Determine the (x, y) coordinate at the center of the cell enclosing the given text.  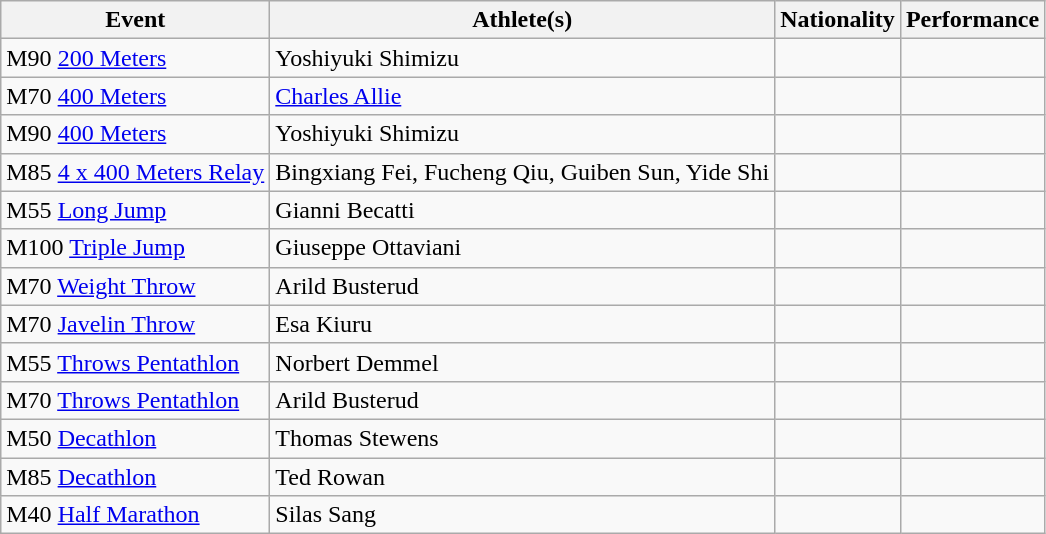
Performance (972, 20)
Bingxiang Fei, Fucheng Qiu, Guiben Sun, Yide Shi (522, 172)
M55 Long Jump (136, 210)
M70 Throws Pentathlon (136, 400)
M85 Decathlon (136, 477)
M90 400 Meters (136, 134)
Silas Sang (522, 515)
M70 400 Meters (136, 96)
M90 200 Meters (136, 58)
Charles Allie (522, 96)
M50 Decathlon (136, 438)
M70 Javelin Throw (136, 324)
M100 Triple Jump (136, 248)
Nationality (838, 20)
Esa Kiuru (522, 324)
M85 4 x 400 Meters Relay (136, 172)
Giuseppe Ottaviani (522, 248)
Thomas Stewens (522, 438)
M70 Weight Throw (136, 286)
Athlete(s) (522, 20)
Gianni Becatti (522, 210)
M40 Half Marathon (136, 515)
Ted Rowan (522, 477)
M55 Throws Pentathlon (136, 362)
Norbert Demmel (522, 362)
Event (136, 20)
